Return [X, Y] of the center of cell containing provided text 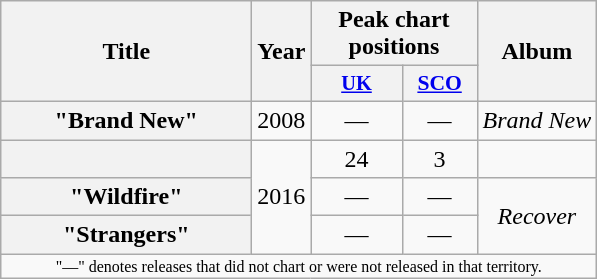
"Wildfire" [126, 197]
Title [126, 52]
"Strangers" [126, 235]
3 [440, 159]
UK [356, 84]
Recover [537, 216]
2008 [282, 120]
"—" denotes releases that did not chart or were not released in that territory. [299, 266]
Year [282, 52]
Album [537, 52]
24 [356, 159]
SCO [440, 84]
Brand New [537, 120]
2016 [282, 197]
Peak chart positions [394, 34]
"Brand New" [126, 120]
